Provide the (x, y) coordinate of the cell's center where the given text is located.  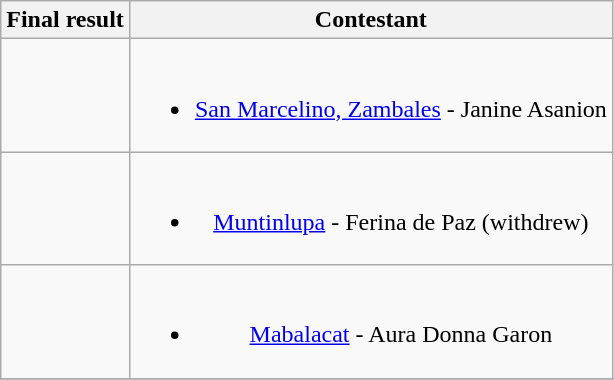
San Marcelino, Zambales - Janine Asanion (370, 96)
Contestant (370, 20)
Final result (66, 20)
Muntinlupa - Ferina de Paz (withdrew) (370, 208)
Mabalacat - Aura Donna Garon (370, 322)
